Determine the (x, y) coordinate at the center of the cell enclosing the given text.  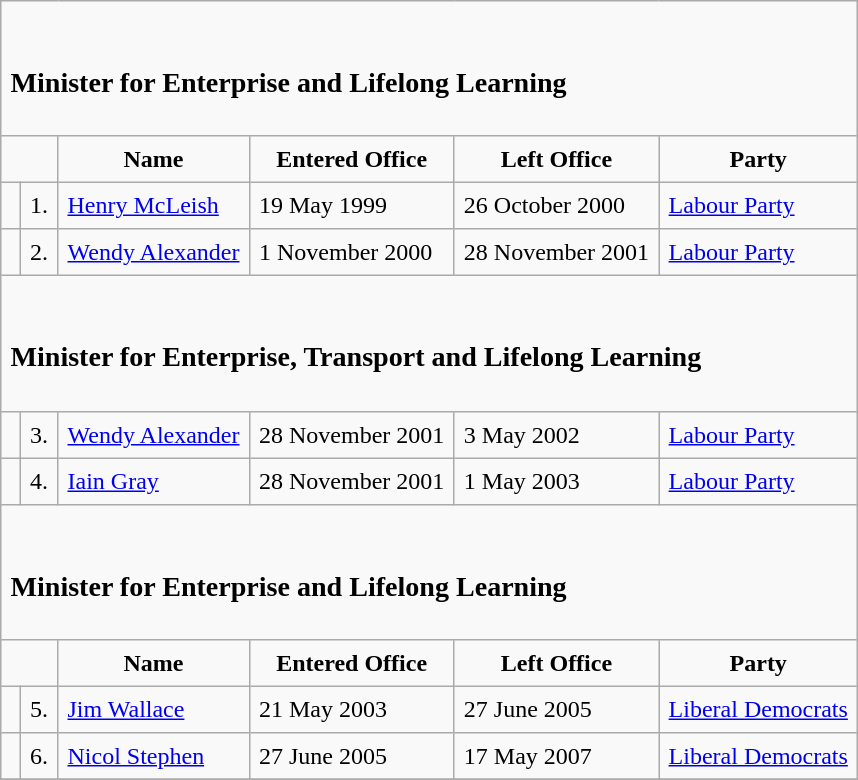
Iain Gray (154, 481)
Henry McLeish (154, 206)
6. (39, 756)
26 October 2000 (556, 206)
Nicol Stephen (154, 756)
1 November 2000 (352, 252)
3 May 2002 (556, 435)
5. (39, 710)
4. (39, 481)
3. (39, 435)
Minister for Enterprise, Transport and Lifelong Learning (430, 344)
17 May 2007 (556, 756)
1. (39, 206)
Jim Wallace (154, 710)
19 May 1999 (352, 206)
1 May 2003 (556, 481)
21 May 2003 (352, 710)
2. (39, 252)
